Search for the cell housing the specified text and yield its [X, Y] center coordinate. 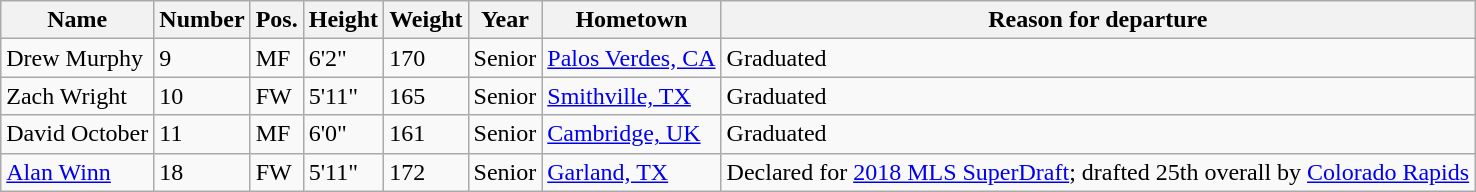
172 [426, 172]
18 [202, 172]
Garland, TX [632, 172]
6'2" [343, 58]
Reason for departure [1098, 20]
161 [426, 134]
9 [202, 58]
6'0" [343, 134]
Smithville, TX [632, 96]
Height [343, 20]
165 [426, 96]
Name [78, 20]
10 [202, 96]
Year [505, 20]
Palos Verdes, CA [632, 58]
Cambridge, UK [632, 134]
Zach Wright [78, 96]
Pos. [276, 20]
Alan Winn [78, 172]
Drew Murphy [78, 58]
170 [426, 58]
Number [202, 20]
Weight [426, 20]
Hometown [632, 20]
11 [202, 134]
David October [78, 134]
Declared for 2018 MLS SuperDraft; drafted 25th overall by Colorado Rapids [1098, 172]
